For the text-containing cell, return its midpoint in [x, y] coordinate format. 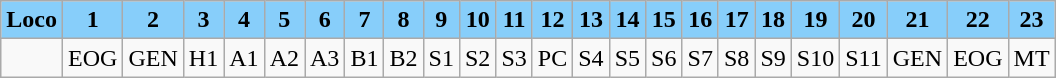
A1 [244, 58]
MT [1032, 58]
A2 [284, 58]
S8 [736, 58]
5 [284, 20]
S2 [477, 58]
S5 [627, 58]
10 [477, 20]
7 [364, 20]
3 [203, 20]
19 [815, 20]
H1 [203, 58]
9 [441, 20]
PC [552, 58]
S4 [591, 58]
S10 [815, 58]
23 [1032, 20]
S7 [700, 58]
S9 [773, 58]
16 [700, 20]
S11 [864, 58]
18 [773, 20]
21 [917, 20]
S1 [441, 58]
20 [864, 20]
A3 [324, 58]
6 [324, 20]
B2 [404, 58]
2 [153, 20]
1 [92, 20]
4 [244, 20]
8 [404, 20]
B1 [364, 58]
11 [514, 20]
12 [552, 20]
17 [736, 20]
S3 [514, 58]
15 [664, 20]
14 [627, 20]
13 [591, 20]
Loco [32, 20]
22 [978, 20]
S6 [664, 58]
